From the cell containing the given text, extract its center point as (x, y) coordinate. 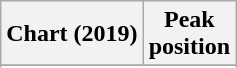
Peakposition (189, 34)
Chart (2019) (72, 34)
